Provide the [X, Y] coordinate of the cell's center where the given text is located.  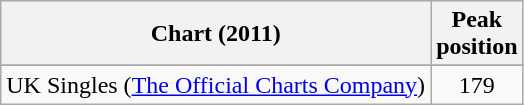
Chart (2011) [216, 34]
Peakposition [477, 34]
179 [477, 85]
UK Singles (The Official Charts Company) [216, 85]
